Detect which cell encompasses the target text, then output its (X, Y) center coordinate. 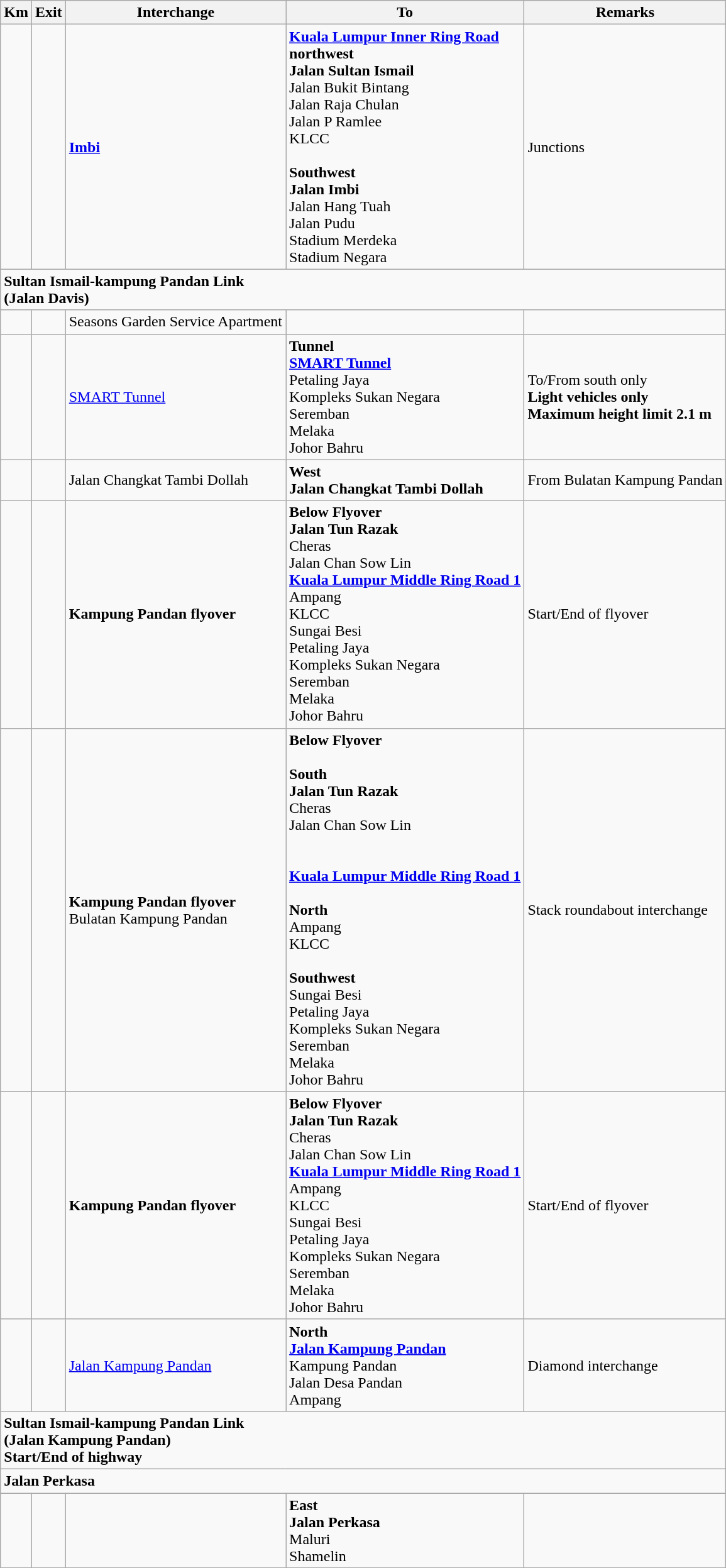
Jalan Changkat Tambi Dollah (175, 480)
To/From south onlyLight vehicles onlyMaximum height limit 2.1 m (625, 397)
From Bulatan Kampung Pandan (625, 480)
WestJalan Changkat Tambi Dollah (405, 480)
Interchange (175, 13)
To (405, 13)
Jalan Perkasa (363, 1481)
Stack roundabout interchange (625, 910)
Junctions (625, 147)
Kampung Pandan flyoverBulatan Kampung Pandan (175, 910)
Remarks (625, 13)
Seasons Garden Service Apartment (175, 322)
Diamond interchange (625, 1365)
Imbi (175, 147)
Exit (48, 13)
Sultan Ismail-kampung Pandan Link(Jalan Davis) (363, 289)
EastJalan PerkasaMaluriShamelin (405, 1530)
SMART Tunnel (175, 397)
Tunnel SMART Tunnel Petaling Jaya Kompleks Sukan Negara Seremban Melaka Johor Bahru (405, 397)
Jalan Kampung Pandan (175, 1365)
Sultan Ismail-kampung Pandan Link(Jalan Kampung Pandan)Start/End of highway (363, 1440)
NorthJalan Kampung PandanKampung PandanJalan Desa PandanAmpang (405, 1365)
Km (16, 13)
